From the cell containing the given text, extract its center point as [X, Y] coordinate. 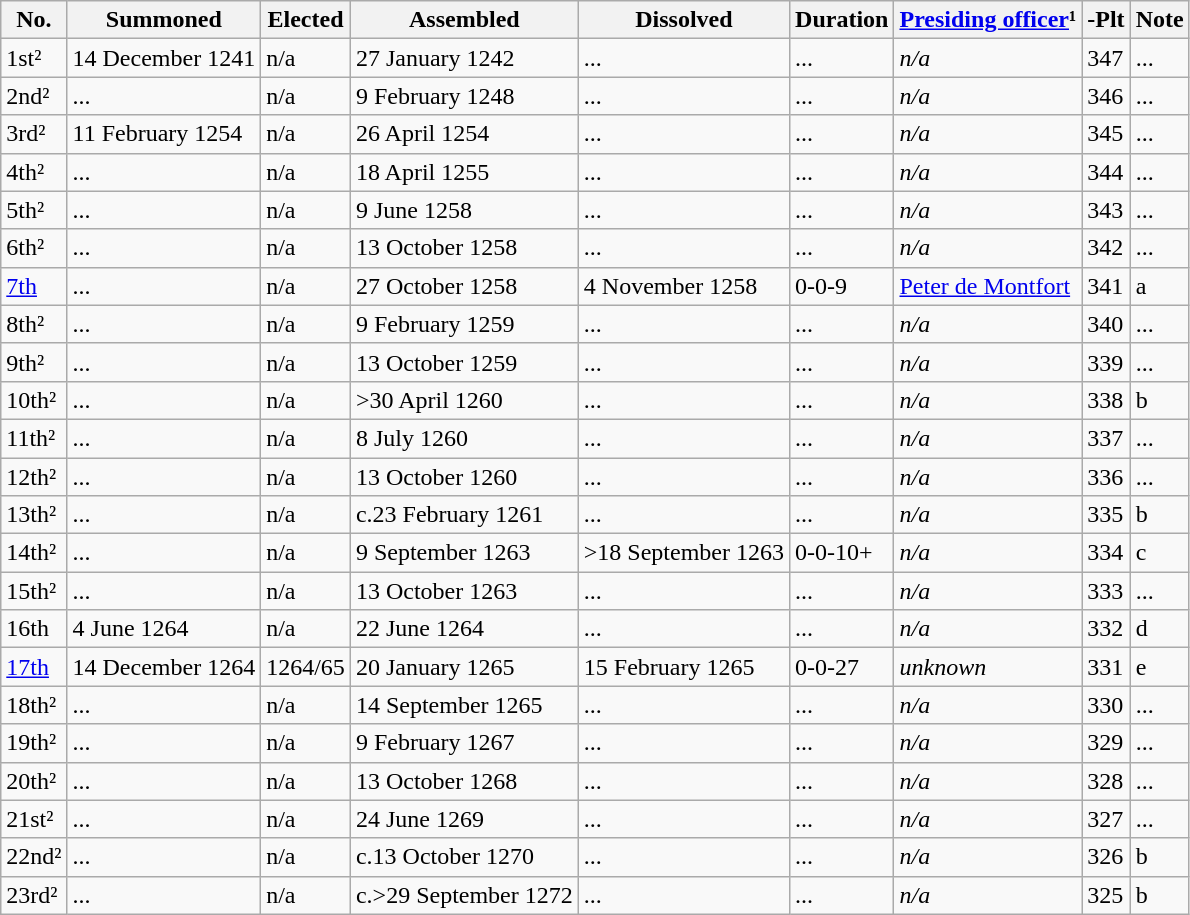
24 June 1269 [464, 819]
329 [1106, 743]
11th² [34, 438]
1264/65 [306, 667]
347 [1106, 58]
Assembled [464, 20]
22 June 1264 [464, 629]
339 [1106, 362]
27 October 1258 [464, 286]
a [1160, 286]
14 December 1264 [164, 667]
346 [1106, 96]
c.13 October 1270 [464, 857]
13 October 1258 [464, 248]
328 [1106, 781]
340 [1106, 324]
0-0-27 [842, 667]
23rd² [34, 895]
e [1160, 667]
335 [1106, 515]
3rd² [34, 134]
14 December 1241 [164, 58]
12th² [34, 477]
330 [1106, 705]
327 [1106, 819]
Summoned [164, 20]
336 [1106, 477]
Duration [842, 20]
325 [1106, 895]
15 February 1265 [684, 667]
333 [1106, 591]
13 October 1268 [464, 781]
d [1160, 629]
13 October 1259 [464, 362]
4th² [34, 172]
9 February 1267 [464, 743]
Note [1160, 20]
9 June 1258 [464, 210]
5th² [34, 210]
c.23 February 1261 [464, 515]
332 [1106, 629]
15th² [34, 591]
16th [34, 629]
21st² [34, 819]
Elected [306, 20]
14th² [34, 553]
2nd² [34, 96]
11 February 1254 [164, 134]
0-0-9 [842, 286]
4 November 1258 [684, 286]
13 October 1260 [464, 477]
unknown [988, 667]
9 February 1259 [464, 324]
22nd² [34, 857]
c [1160, 553]
No. [34, 20]
9th² [34, 362]
8th² [34, 324]
Presiding officer¹ [988, 20]
334 [1106, 553]
13th² [34, 515]
17th [34, 667]
Dissolved [684, 20]
341 [1106, 286]
0-0-10+ [842, 553]
Peter de Montfort [988, 286]
331 [1106, 667]
344 [1106, 172]
1st² [34, 58]
8 July 1260 [464, 438]
7th [34, 286]
-Plt [1106, 20]
337 [1106, 438]
9 February 1248 [464, 96]
19th² [34, 743]
345 [1106, 134]
343 [1106, 210]
13 October 1263 [464, 591]
342 [1106, 248]
18th² [34, 705]
c.>29 September 1272 [464, 895]
18 April 1255 [464, 172]
27 January 1242 [464, 58]
>30 April 1260 [464, 400]
326 [1106, 857]
4 June 1264 [164, 629]
20th² [34, 781]
20 January 1265 [464, 667]
9 September 1263 [464, 553]
14 September 1265 [464, 705]
6th² [34, 248]
338 [1106, 400]
26 April 1254 [464, 134]
10th² [34, 400]
>18 September 1263 [684, 553]
